Extract the (x, y) coordinate from the center of the cell holding the provided text.  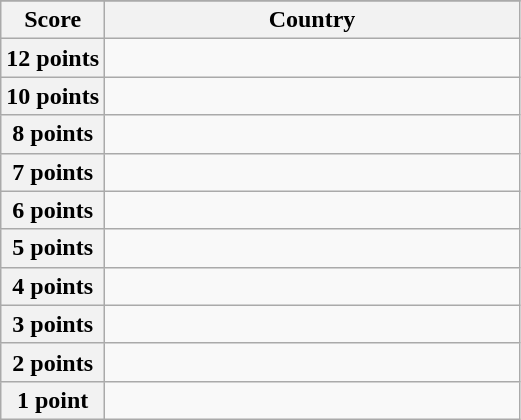
4 points (53, 286)
7 points (53, 172)
2 points (53, 362)
Country (312, 20)
10 points (53, 96)
5 points (53, 248)
1 point (53, 400)
Score (53, 20)
8 points (53, 134)
6 points (53, 210)
3 points (53, 324)
12 points (53, 58)
